Return the (x, y) coordinate for the center point of the cell that contains the specified text.  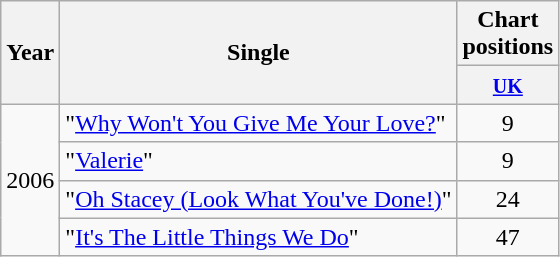
"Why Won't You Give Me Your Love?" (258, 123)
2006 (30, 180)
UK (508, 85)
Chart positions (508, 34)
"Oh Stacey (Look What You've Done!)" (258, 199)
47 (508, 237)
Single (258, 52)
24 (508, 199)
"Valerie" (258, 161)
Year (30, 52)
"It's The Little Things We Do" (258, 237)
